For the text-containing cell, return its midpoint in [x, y] coordinate format. 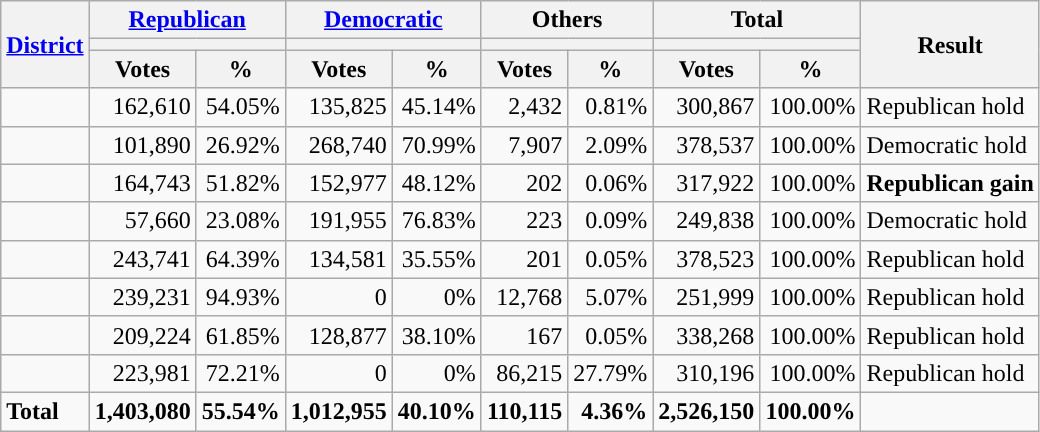
310,196 [706, 373]
378,537 [706, 145]
64.39% [240, 259]
128,877 [338, 335]
249,838 [706, 221]
5.07% [610, 297]
4.36% [610, 411]
317,922 [706, 183]
45.14% [436, 107]
201 [524, 259]
70.99% [436, 145]
District [45, 44]
55.54% [240, 411]
0.06% [610, 183]
48.12% [436, 183]
223 [524, 221]
76.83% [436, 221]
300,867 [706, 107]
Republican gain [950, 183]
2,526,150 [706, 411]
251,999 [706, 297]
134,581 [338, 259]
268,740 [338, 145]
Republican [187, 20]
57,660 [142, 221]
12,768 [524, 297]
338,268 [706, 335]
239,231 [142, 297]
164,743 [142, 183]
2,432 [524, 107]
61.85% [240, 335]
1,012,955 [338, 411]
Democratic [383, 20]
26.92% [240, 145]
0.09% [610, 221]
202 [524, 183]
209,224 [142, 335]
191,955 [338, 221]
101,890 [142, 145]
38.10% [436, 335]
23.08% [240, 221]
243,741 [142, 259]
162,610 [142, 107]
223,981 [142, 373]
51.82% [240, 183]
2.09% [610, 145]
167 [524, 335]
1,403,080 [142, 411]
72.21% [240, 373]
0.81% [610, 107]
Others [566, 20]
110,115 [524, 411]
40.10% [436, 411]
54.05% [240, 107]
86,215 [524, 373]
152,977 [338, 183]
35.55% [436, 259]
94.93% [240, 297]
27.79% [610, 373]
135,825 [338, 107]
7,907 [524, 145]
Result [950, 44]
378,523 [706, 259]
